Detect which cell encompasses the target text, then output its (X, Y) center coordinate. 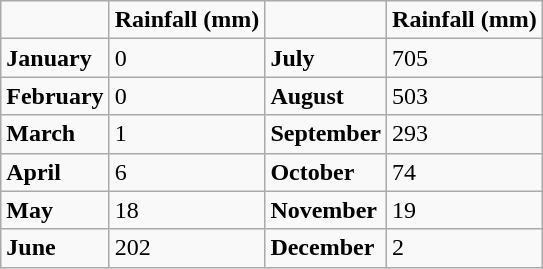
503 (465, 96)
October (326, 172)
202 (187, 248)
1 (187, 134)
18 (187, 210)
74 (465, 172)
March (55, 134)
19 (465, 210)
293 (465, 134)
June (55, 248)
2 (465, 248)
April (55, 172)
September (326, 134)
6 (187, 172)
February (55, 96)
July (326, 58)
January (55, 58)
705 (465, 58)
November (326, 210)
August (326, 96)
December (326, 248)
May (55, 210)
